Determine the [x, y] coordinate at the center of the cell enclosing the given text.  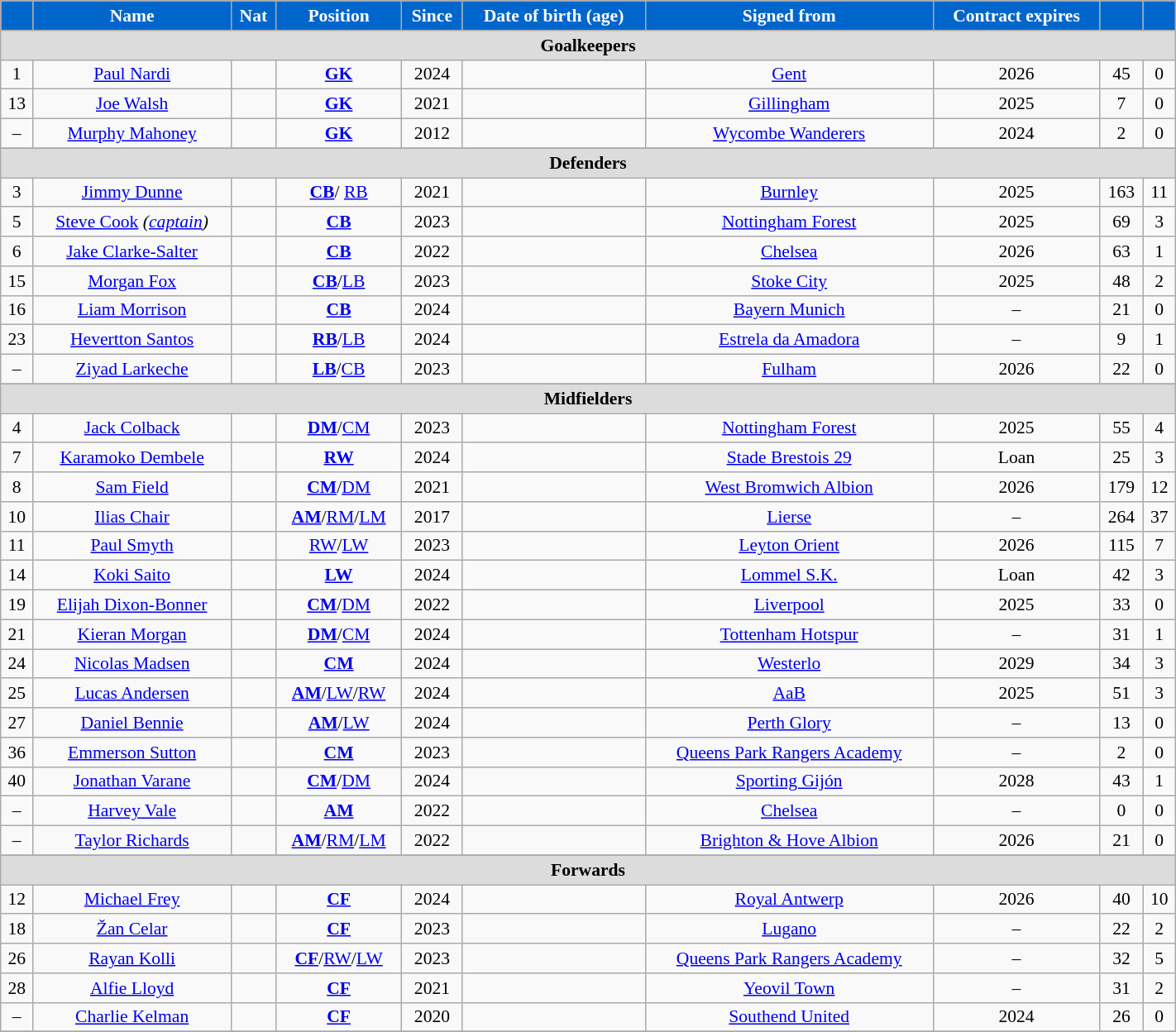
Jack Colback [132, 428]
Rayan Kolli [132, 958]
Elijah Dixon-Bonner [132, 605]
Burnley [789, 193]
16 [17, 310]
Date of birth (age) [554, 16]
Nat [253, 16]
18 [17, 929]
Michael Frey [132, 900]
Gillingham [789, 104]
Yeovil Town [789, 988]
Bayern Munich [789, 310]
48 [1121, 281]
Jimmy Dunne [132, 193]
RW/LW [339, 546]
19 [17, 605]
AM/LW [339, 723]
Lugano [789, 929]
51 [1121, 694]
AaB [789, 694]
Liam Morrison [132, 310]
Stade Brestois 29 [789, 458]
Joe Walsh [132, 104]
Daniel Bennie [132, 723]
Nicolas Madsen [132, 664]
Name [132, 16]
33 [1121, 605]
Wycombe Wanderers [789, 134]
Emmerson Sutton [132, 752]
34 [1121, 664]
2012 [432, 134]
Paul Smyth [132, 546]
Lucas Andersen [132, 694]
6 [17, 251]
AM/LW/RW [339, 694]
RB/LB [339, 340]
Charlie Kelman [132, 1017]
24 [17, 664]
Midfielders [588, 399]
Liverpool [789, 605]
Alfie Lloyd [132, 988]
LW [339, 576]
63 [1121, 251]
14 [17, 576]
55 [1121, 428]
Leyton Orient [789, 546]
Lierse [789, 517]
2017 [432, 517]
36 [17, 752]
Sporting Gijón [789, 781]
45 [1121, 74]
28 [17, 988]
69 [1121, 222]
2028 [1016, 781]
Steve Cook (captain) [132, 222]
42 [1121, 576]
Southend United [789, 1017]
Hevertton Santos [132, 340]
Brighton & Hove Albion [789, 841]
Fulham [789, 370]
Žan Celar [132, 929]
Jake Clarke-Salter [132, 251]
LB/CB [339, 370]
115 [1121, 546]
Since [432, 16]
Goalkeepers [588, 45]
Estrela da Amadora [789, 340]
8 [17, 487]
Westerlo [789, 664]
CB/ RB [339, 193]
Royal Antwerp [789, 900]
Ziyad Larkeche [132, 370]
Paul Nardi [132, 74]
Taylor Richards [132, 841]
Harvey Vale [132, 811]
AM [339, 811]
2029 [1016, 664]
9 [1121, 340]
Signed from [789, 16]
23 [17, 340]
Sam Field [132, 487]
CB/LB [339, 281]
Position [339, 16]
Kieran Morgan [132, 634]
West Bromwich Albion [789, 487]
RW [339, 458]
Karamoko Dembele [132, 458]
2020 [432, 1017]
32 [1121, 958]
Stoke City [789, 281]
Lommel S.K. [789, 576]
15 [17, 281]
37 [1159, 517]
Perth Glory [789, 723]
179 [1121, 487]
Tottenham Hotspur [789, 634]
43 [1121, 781]
Forwards [588, 870]
Defenders [588, 163]
264 [1121, 517]
Ilias Chair [132, 517]
Koki Saito [132, 576]
CF/RW/LW [339, 958]
Murphy Mahoney [132, 134]
Contract expires [1016, 16]
27 [17, 723]
163 [1121, 193]
Jonathan Varane [132, 781]
Gent [789, 74]
Morgan Fox [132, 281]
